Provide the (x, y) coordinate of the cell's center where the given text is located.  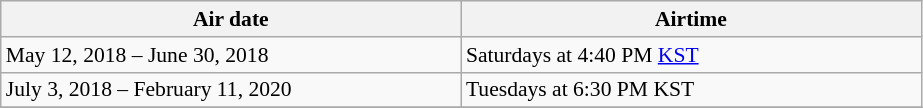
May 12, 2018 – June 30, 2018 (231, 55)
Airtime (691, 19)
July 3, 2018 – February 11, 2020 (231, 90)
Saturdays at 4:40 PM KST (691, 55)
Tuesdays at 6:30 PM KST (691, 90)
Air date (231, 19)
